Scan for the cell matching the given text and deliver its (x, y) coordinate at center. 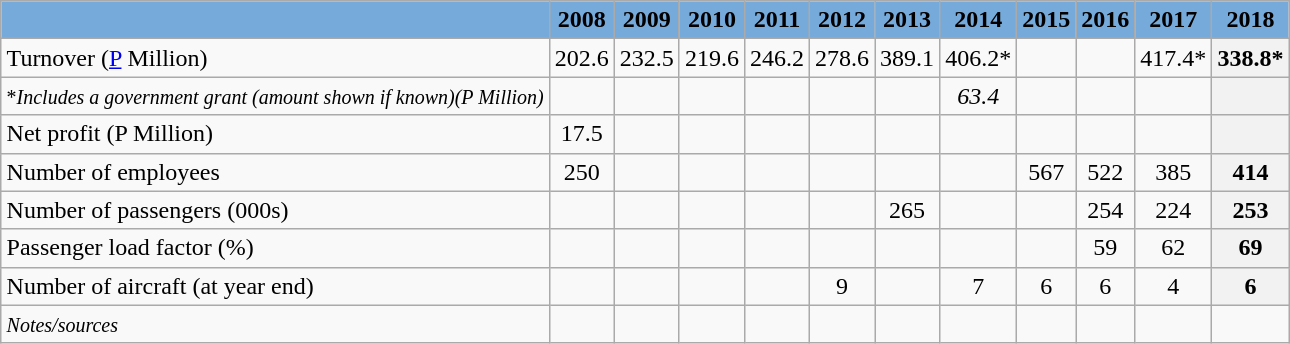
232.5 (646, 58)
202.6 (582, 58)
522 (1106, 172)
224 (1174, 210)
Net profit (P Million) (275, 134)
2008 (582, 20)
62 (1174, 248)
2016 (1106, 20)
69 (1250, 248)
7 (978, 286)
63.4 (978, 96)
2014 (978, 20)
567 (1046, 172)
Number of passengers (000s) (275, 210)
2015 (1046, 20)
2010 (712, 20)
246.2 (776, 58)
389.1 (908, 58)
9 (842, 286)
265 (908, 210)
Turnover (P Million) (275, 58)
2009 (646, 20)
219.6 (712, 58)
2011 (776, 20)
385 (1174, 172)
338.8* (1250, 58)
17.5 (582, 134)
414 (1250, 172)
253 (1250, 210)
Number of employees (275, 172)
4 (1174, 286)
417.4* (1174, 58)
Passenger load factor (%) (275, 248)
2012 (842, 20)
*Includes a government grant (amount shown if known)(P Million) (275, 96)
278.6 (842, 58)
2013 (908, 20)
59 (1106, 248)
2018 (1250, 20)
2017 (1174, 20)
254 (1106, 210)
Notes/sources (275, 324)
Number of aircraft (at year end) (275, 286)
250 (582, 172)
406.2* (978, 58)
